Pinpoint the cell where the given text exists, returning its [x, y] midpoint coordinate. 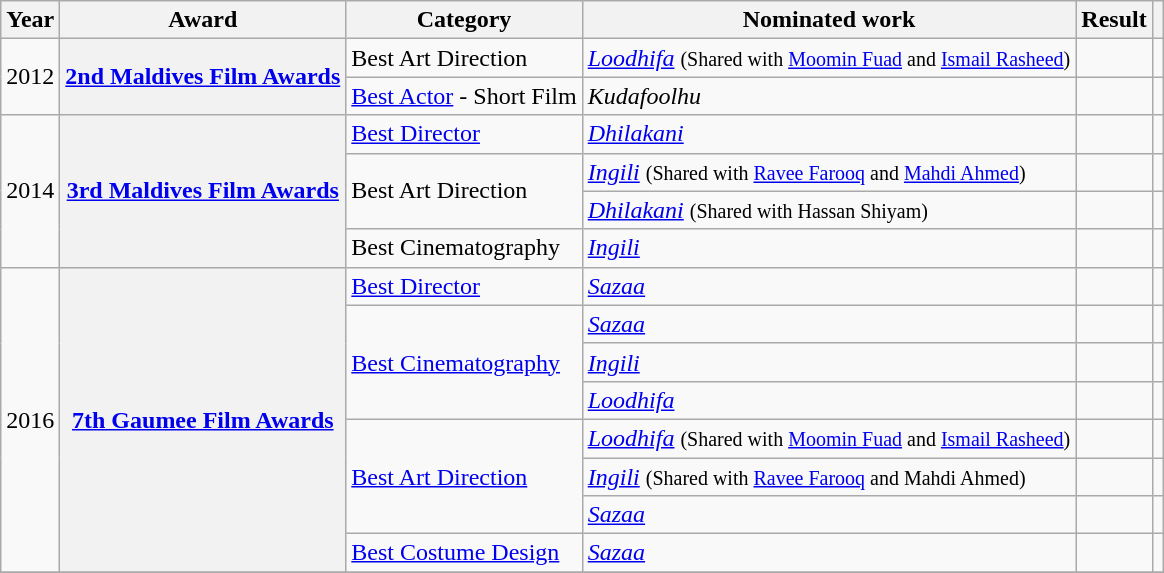
Award [203, 20]
Best Actor - Short Film [464, 96]
Dhilakani [829, 134]
2012 [30, 77]
Result [1114, 20]
3rd Maldives Film Awards [203, 191]
Best Costume Design [464, 553]
2014 [30, 191]
Year [30, 20]
Nominated work [829, 20]
2016 [30, 419]
Category [464, 20]
Loodhifa [829, 400]
7th Gaumee Film Awards [203, 419]
Kudafoolhu [829, 96]
Dhilakani (Shared with Hassan Shiyam) [829, 210]
2nd Maldives Film Awards [203, 77]
